Output the [x, y] coordinate of the center of the cell containing the given text.  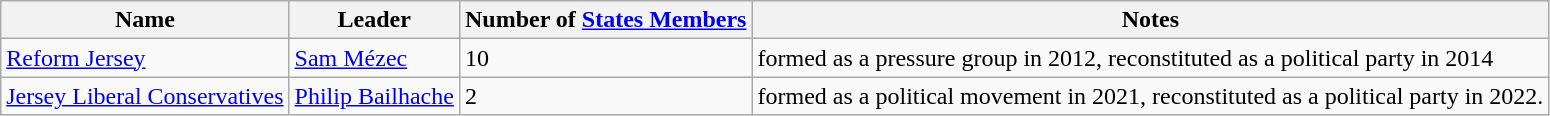
Sam Mézec [374, 58]
Reform Jersey [145, 58]
Philip Bailhache [374, 96]
Jersey Liberal Conservatives [145, 96]
Leader [374, 20]
formed as a political movement in 2021, reconstituted as a political party in 2022. [1150, 96]
2 [606, 96]
Number of States Members [606, 20]
Name [145, 20]
Notes [1150, 20]
10 [606, 58]
formed as a pressure group in 2012, reconstituted as a political party in 2014 [1150, 58]
